Output the (x, y) coordinate of the center of the cell containing the given text.  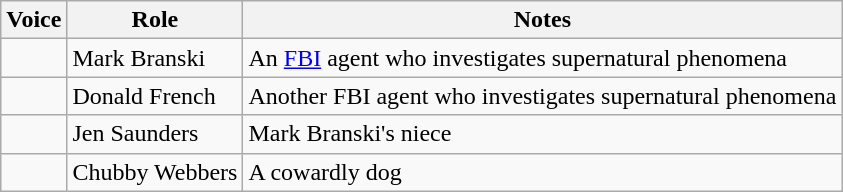
Another FBI agent who investigates supernatural phenomena (542, 96)
An FBI agent who investigates supernatural phenomena (542, 58)
Mark Branski (155, 58)
Chubby Webbers (155, 172)
Donald French (155, 96)
Notes (542, 20)
Mark Branski's niece (542, 134)
Role (155, 20)
Jen Saunders (155, 134)
A cowardly dog (542, 172)
Voice (34, 20)
